Extract the (x, y) coordinate from the center of the cell holding the provided text.  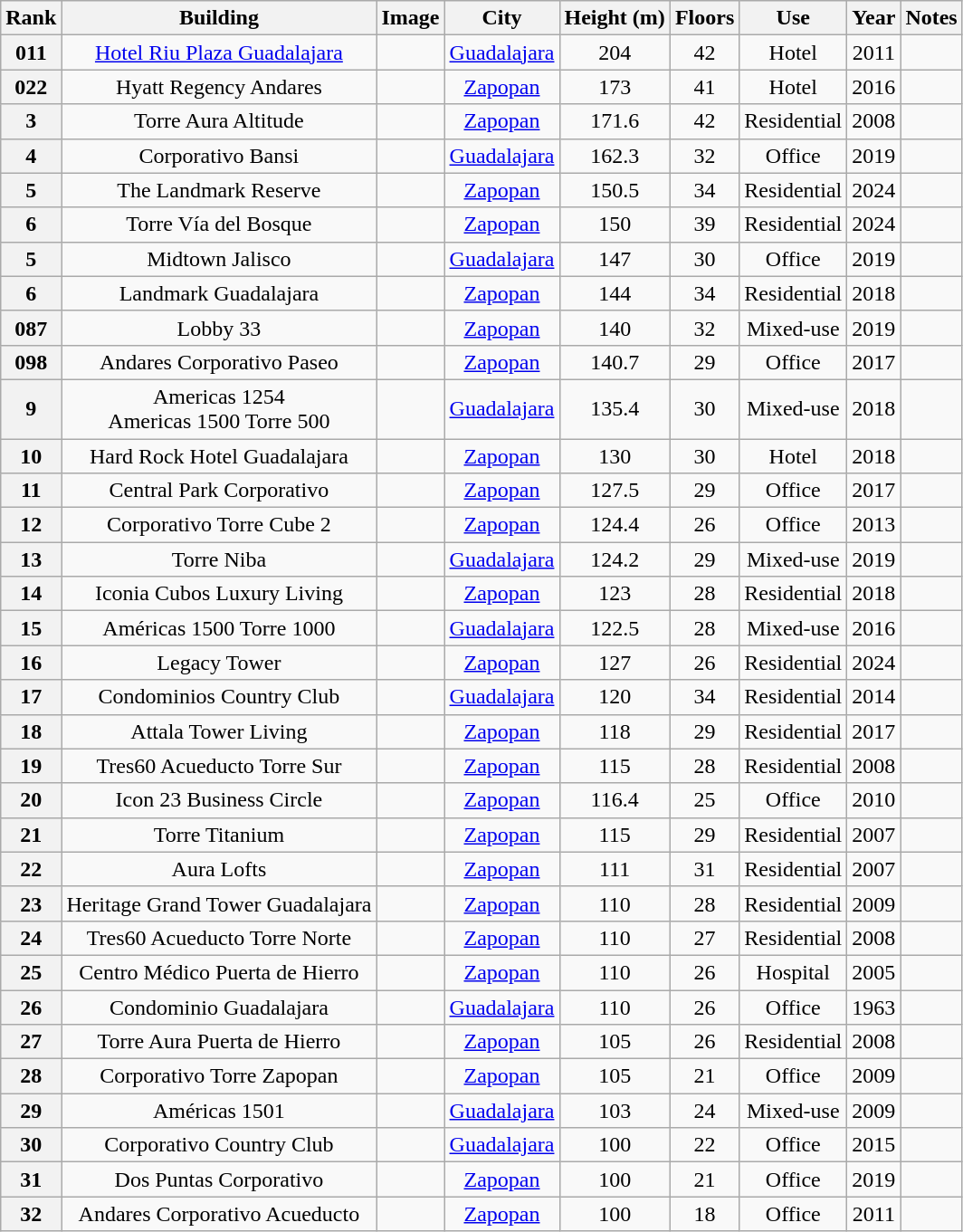
124.2 (615, 559)
Rank (31, 18)
2010 (874, 800)
171.6 (615, 121)
173 (615, 87)
2014 (874, 697)
Image (411, 18)
11 (31, 491)
1963 (874, 1008)
111 (615, 869)
Lobby 33 (219, 328)
116.4 (615, 800)
Condominio Guadalajara (219, 1008)
19 (31, 766)
Heritage Grand Tower Guadalajara (219, 903)
127.5 (615, 491)
16 (31, 663)
Height (m) (615, 18)
Corporativo Country Club (219, 1145)
15 (31, 628)
41 (704, 87)
Icon 23 Business Circle (219, 800)
Notes (931, 18)
Aura Lofts (219, 869)
Américas 1500 Torre 1000 (219, 628)
150.5 (615, 190)
124.4 (615, 525)
17 (31, 697)
Attala Tower Living (219, 731)
Year (874, 18)
Hotel Riu Plaza Guadalajara (219, 53)
3 (31, 121)
39 (704, 224)
150 (615, 224)
Tres60 Acueducto Torre Sur (219, 766)
022 (31, 87)
14 (31, 594)
Americas 1254Americas 1500 Torre 500 (219, 409)
123 (615, 594)
098 (31, 362)
011 (31, 53)
City (501, 18)
103 (615, 1111)
Torre Aura Altitude (219, 121)
2005 (874, 972)
Centro Médico Puerta de Hierro (219, 972)
Torre Niba (219, 559)
13 (31, 559)
087 (31, 328)
Use (793, 18)
2015 (874, 1145)
Andares Corporativo Paseo (219, 362)
4 (31, 156)
Torre Vía del Bosque (219, 224)
Landmark Guadalajara (219, 293)
Midtown Jalisco (219, 259)
Corporativo Torre Zapopan (219, 1076)
135.4 (615, 409)
Corporativo Bansi (219, 156)
10 (31, 455)
204 (615, 53)
Floors (704, 18)
Torre Titanium (219, 835)
Corporativo Torre Cube 2 (219, 525)
Andares Corporativo Acueducto (219, 1214)
2013 (874, 525)
147 (615, 259)
130 (615, 455)
Central Park Corporativo (219, 491)
Building (219, 18)
140 (615, 328)
127 (615, 663)
20 (31, 800)
Torre Aura Puerta de Hierro (219, 1042)
Dos Puntas Corporativo (219, 1179)
120 (615, 697)
144 (615, 293)
140.7 (615, 362)
Hospital (793, 972)
Américas 1501 (219, 1111)
122.5 (615, 628)
162.3 (615, 156)
Hard Rock Hotel Guadalajara (219, 455)
Condominios Country Club (219, 697)
Hyatt Regency Andares (219, 87)
The Landmark Reserve (219, 190)
118 (615, 731)
Legacy Tower (219, 663)
9 (31, 409)
Tres60 Acueducto Torre Norte (219, 938)
23 (31, 903)
Iconia Cubos Luxury Living (219, 594)
12 (31, 525)
